Return the (x, y) coordinate for the center point of the cell that contains the specified text.  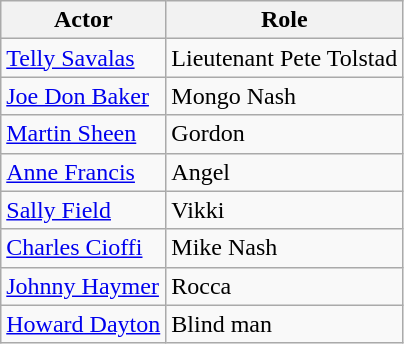
Mongo Nash (284, 96)
Rocca (284, 286)
Sally Field (84, 210)
Anne Francis (84, 172)
Mike Nash (284, 248)
Telly Savalas (84, 58)
Gordon (284, 134)
Vikki (284, 210)
Blind man (284, 324)
Lieutenant Pete Tolstad (284, 58)
Actor (84, 20)
Role (284, 20)
Johnny Haymer (84, 286)
Howard Dayton (84, 324)
Angel (284, 172)
Martin Sheen (84, 134)
Joe Don Baker (84, 96)
Charles Cioffi (84, 248)
